Find where the given text appears and provide that cell's center as (X, Y) coordinate. 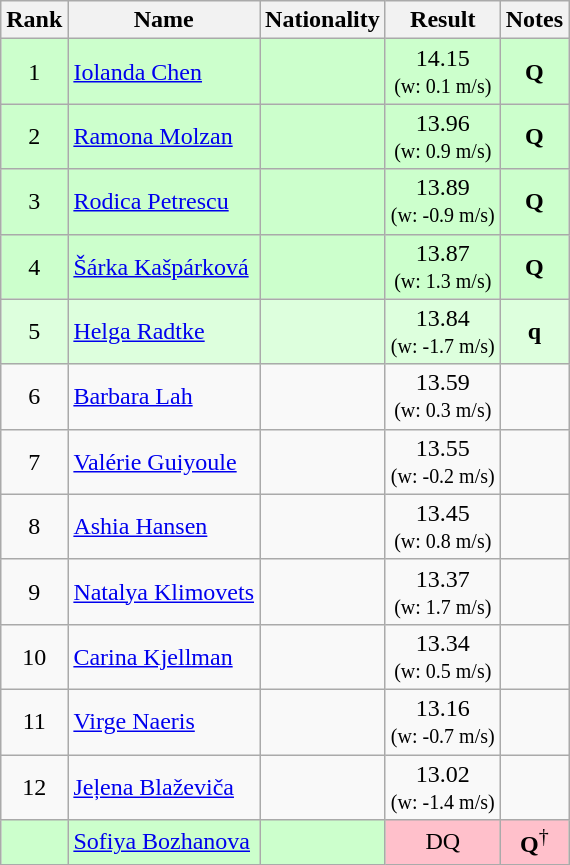
Ramona Molzan (164, 136)
Valérie Guiyoule (164, 462)
5 (34, 332)
Iolanda Chen (164, 72)
13.55(w: -0.2 m/s) (442, 462)
Natalya Klimovets (164, 592)
1 (34, 72)
Nationality (323, 20)
14.15(w: 0.1 m/s) (442, 72)
3 (34, 202)
Result (442, 20)
2 (34, 136)
Notes (534, 20)
DQ (442, 842)
13.59(w: 0.3 m/s) (442, 396)
Q† (534, 842)
13.16(w: -0.7 m/s) (442, 722)
Rank (34, 20)
Barbara Lah (164, 396)
13.37(w: 1.7 m/s) (442, 592)
6 (34, 396)
11 (34, 722)
Rodica Petrescu (164, 202)
Šárka Kašpárková (164, 266)
9 (34, 592)
13.87(w: 1.3 m/s) (442, 266)
12 (34, 786)
13.84(w: -1.7 m/s) (442, 332)
13.34(w: 0.5 m/s) (442, 656)
13.89(w: -0.9 m/s) (442, 202)
4 (34, 266)
Name (164, 20)
Helga Radtke (164, 332)
q (534, 332)
Carina Kjellman (164, 656)
Virge Naeris (164, 722)
Ashia Hansen (164, 526)
8 (34, 526)
13.02(w: -1.4 m/s) (442, 786)
Sofiya Bozhanova (164, 842)
Jeļena Blaževiča (164, 786)
13.45(w: 0.8 m/s) (442, 526)
13.96(w: 0.9 m/s) (442, 136)
10 (34, 656)
7 (34, 462)
